Provide the [x, y] coordinate of the cell's center where the given text is located.  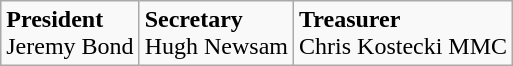
TreasurerChris Kostecki MMC [404, 34]
SecretaryHugh Newsam [216, 34]
PresidentJeremy Bond [70, 34]
